Determine the [X, Y] coordinate at the center of the cell enclosing the given text.  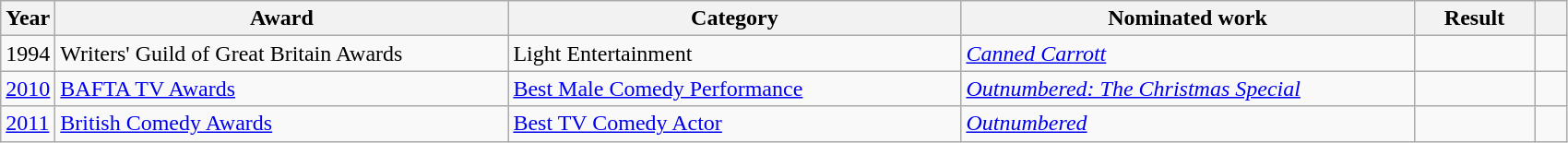
Year [28, 18]
Best Male Comedy Performance [734, 89]
BAFTA TV Awards [282, 89]
Outnumbered [1188, 124]
Light Entertainment [734, 54]
2010 [28, 89]
1994 [28, 54]
2011 [28, 124]
Canned Carrott [1188, 54]
Category [734, 18]
Outnumbered: The Christmas Special [1188, 89]
Writers' Guild of Great Britain Awards [282, 54]
British Comedy Awards [282, 124]
Nominated work [1188, 18]
Best TV Comedy Actor [734, 124]
Award [282, 18]
Result [1474, 18]
